Return (x, y) of the center of cell containing provided text 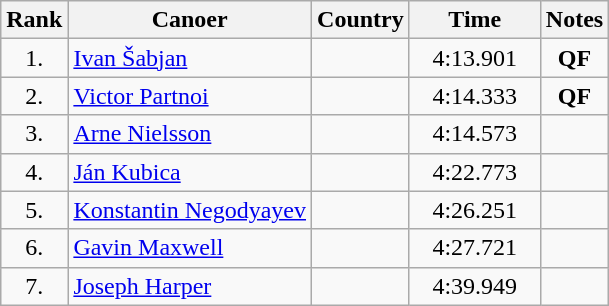
4:22.773 (474, 172)
3. (34, 134)
Country (361, 20)
4:27.721 (474, 248)
1. (34, 58)
4:26.251 (474, 210)
Rank (34, 20)
4:39.949 (474, 286)
6. (34, 248)
Gavin Maxwell (190, 248)
4:14.333 (474, 96)
Canoer (190, 20)
Ján Kubica (190, 172)
2. (34, 96)
Joseph Harper (190, 286)
4:13.901 (474, 58)
7. (34, 286)
Arne Nielsson (190, 134)
Victor Partnoi (190, 96)
Notes (574, 20)
Konstantin Negodyayev (190, 210)
4. (34, 172)
5. (34, 210)
Ivan Šabjan (190, 58)
Time (474, 20)
4:14.573 (474, 134)
